Pinpoint the cell where the given text exists, returning its (x, y) midpoint coordinate. 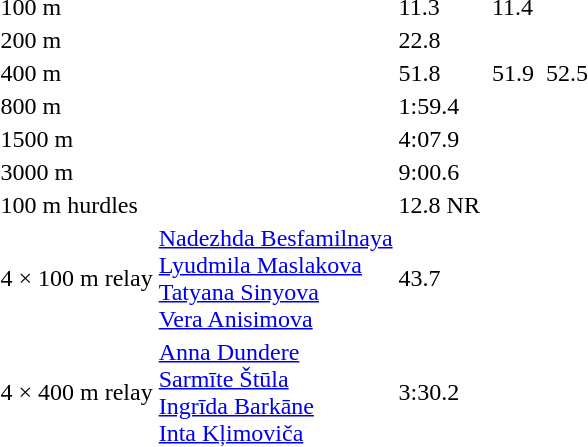
22.8 (439, 40)
9:00.6 (439, 172)
51.9 (512, 73)
43.7 (439, 278)
4:07.9 (439, 139)
1:59.4 (439, 106)
51.8 (439, 73)
12.8 NR (439, 205)
Nadezhda BesfamilnayaLyudmila MaslakovaTatyana SinyovaVera Anisimova (276, 278)
